Locate the cell with the specified text and output its (x, y) center coordinate. 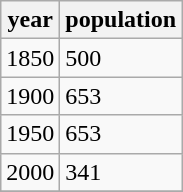
population (121, 20)
2000 (30, 172)
1900 (30, 96)
1950 (30, 134)
year (30, 20)
1850 (30, 58)
500 (121, 58)
341 (121, 172)
